Identify which cell holds the provided text, then report its [X, Y] central coordinate. 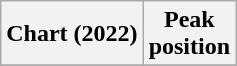
Chart (2022) [72, 34]
Peakposition [189, 34]
